Pinpoint the cell where the given text exists, returning its (X, Y) midpoint coordinate. 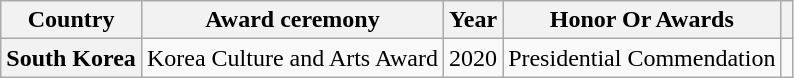
Korea Culture and Arts Award (292, 58)
South Korea (72, 58)
Award ceremony (292, 20)
2020 (474, 58)
Year (474, 20)
Honor Or Awards (642, 20)
Country (72, 20)
Presidential Commendation (642, 58)
